Scan for the cell matching the given text and deliver its (X, Y) coordinate at center. 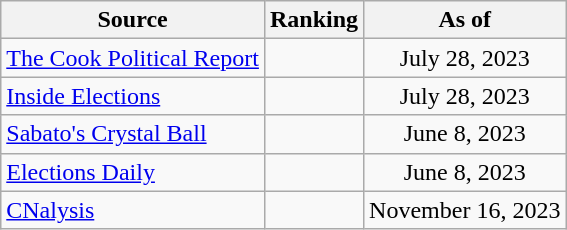
Sabato's Crystal Ball (133, 134)
Inside Elections (133, 96)
Elections Daily (133, 172)
Ranking (314, 20)
November 16, 2023 (465, 210)
Source (133, 20)
The Cook Political Report (133, 58)
As of (465, 20)
CNalysis (133, 210)
